Detect which cell encompasses the target text, then output its (X, Y) center coordinate. 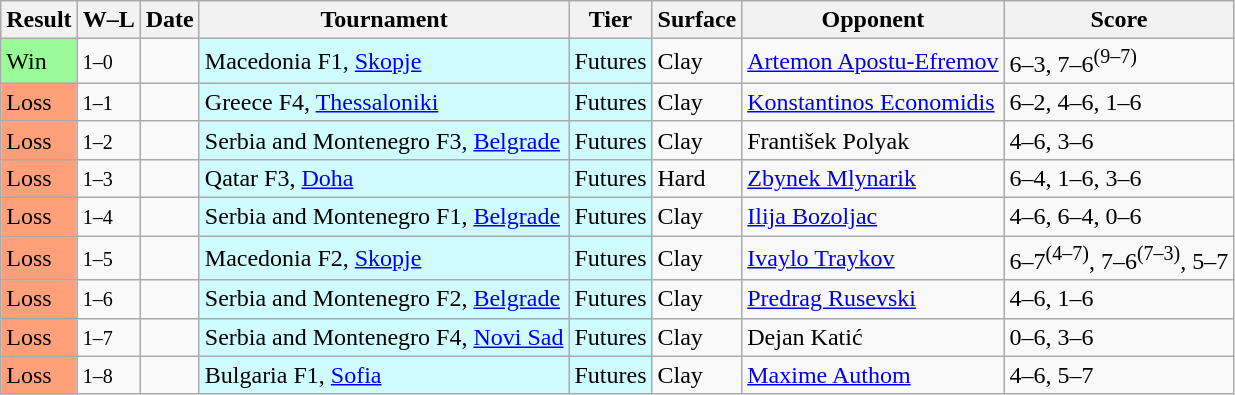
Konstantinos Economidis (873, 102)
1–3 (108, 178)
6–4, 1–6, 3–6 (1119, 178)
Greece F4, Thessaloniki (384, 102)
Predrag Rusevski (873, 299)
Opponent (873, 20)
Qatar F3, Doha (384, 178)
Dejan Katić (873, 337)
4–6, 6–4, 0–6 (1119, 217)
W–L (108, 20)
Ilija Bozoljac (873, 217)
6–2, 4–6, 1–6 (1119, 102)
Ivaylo Traykov (873, 258)
1–5 (108, 258)
6–7(4–7), 7–6(7–3), 5–7 (1119, 258)
Bulgaria F1, Sofia (384, 375)
Maxime Authom (873, 375)
1–8 (108, 375)
Zbynek Mlynarik (873, 178)
Surface (697, 20)
Serbia and Montenegro F1, Belgrade (384, 217)
Serbia and Montenegro F3, Belgrade (384, 140)
Date (170, 20)
Tournament (384, 20)
Artemon Apostu-Efremov (873, 62)
Macedonia F1, Skopje (384, 62)
1–2 (108, 140)
1–0 (108, 62)
1–6 (108, 299)
0–6, 3–6 (1119, 337)
4–6, 3–6 (1119, 140)
Tier (610, 20)
6–3, 7–6(9–7) (1119, 62)
4–6, 1–6 (1119, 299)
Result (39, 20)
Score (1119, 20)
1–7 (108, 337)
4–6, 5–7 (1119, 375)
Macedonia F2, Skopje (384, 258)
1–1 (108, 102)
1–4 (108, 217)
Win (39, 62)
Hard (697, 178)
Serbia and Montenegro F2, Belgrade (384, 299)
Serbia and Montenegro F4, Novi Sad (384, 337)
František Polyak (873, 140)
